Return the (x, y) coordinate for the center point of the cell that contains the specified text.  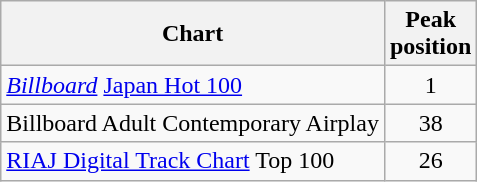
38 (430, 123)
Billboard Japan Hot 100 (193, 85)
Peakposition (430, 34)
1 (430, 85)
Chart (193, 34)
Billboard Adult Contemporary Airplay (193, 123)
26 (430, 161)
RIAJ Digital Track Chart Top 100 (193, 161)
